Provide the (X, Y) coordinate of the cell's center where the given text is located.  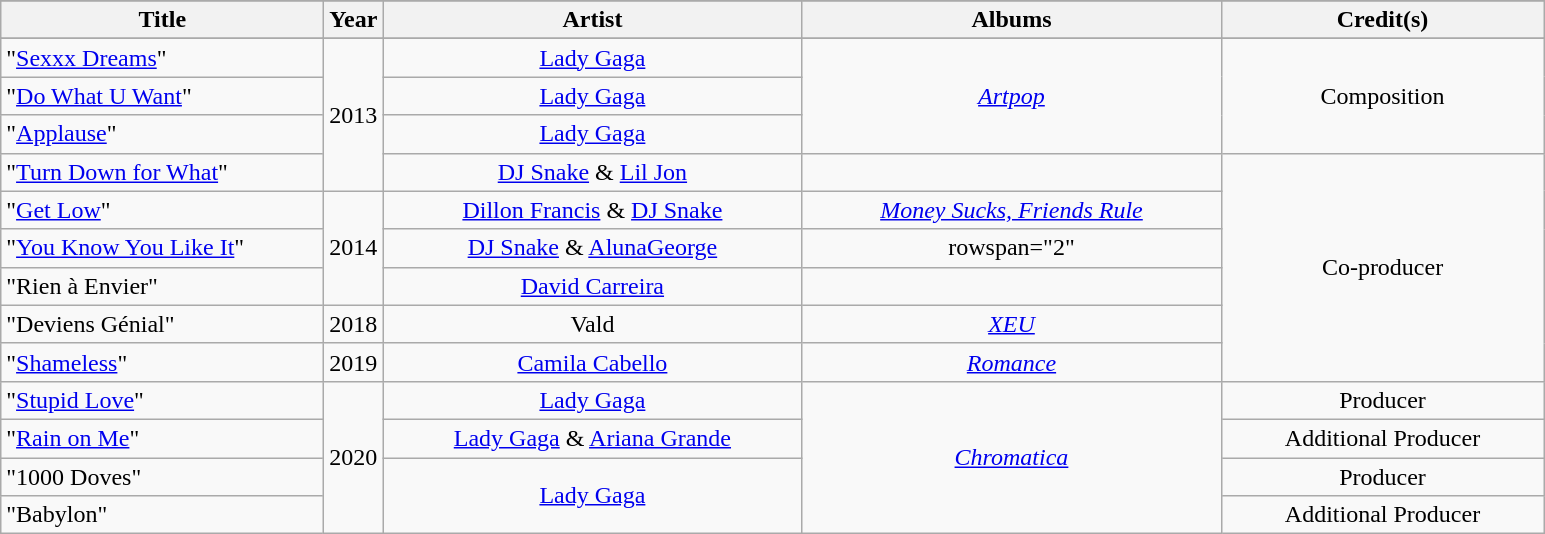
"Babylon" (162, 515)
Composition (1382, 96)
Albums (1012, 20)
Camila Cabello (592, 362)
"Turn Down for What" (162, 172)
Artist (592, 20)
XEU (1012, 324)
Money Sucks, Friends Rule (1012, 210)
"Sexxx Dreams" (162, 58)
"Rain on Me" (162, 438)
Credit(s) (1382, 20)
2018 (354, 324)
Title (162, 20)
"Deviens Génial" (162, 324)
David Carreira (592, 286)
DJ Snake & AlunaGeorge (592, 248)
Romance (1012, 362)
2020 (354, 457)
"Do What U Want" (162, 96)
rowspan="2" (1012, 248)
Chromatica (1012, 457)
"1000 Doves" (162, 477)
Lady Gaga & Ariana Grande (592, 438)
Vald (592, 324)
"Shameless" (162, 362)
"You Know You Like It" (162, 248)
2013 (354, 115)
DJ Snake & Lil Jon (592, 172)
Year (354, 20)
Dillon Francis & DJ Snake (592, 210)
Co-producer (1382, 267)
Artpop (1012, 96)
"Rien à Envier" (162, 286)
"Applause" (162, 134)
2019 (354, 362)
"Get Low" (162, 210)
"Stupid Love" (162, 400)
2014 (354, 248)
